Determine the (x, y) coordinate at the center of the cell enclosing the given text.  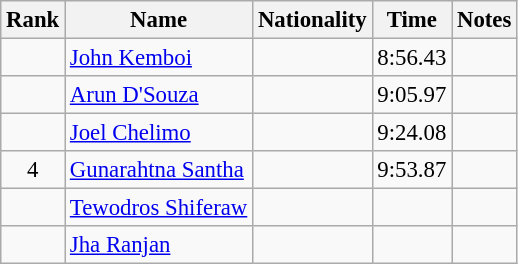
Time (412, 20)
9:05.97 (412, 95)
8:56.43 (412, 58)
Rank (33, 20)
9:24.08 (412, 133)
4 (33, 170)
John Kemboi (159, 58)
Gunarahtna Santha (159, 170)
Jha Ranjan (159, 245)
9:53.87 (412, 170)
Notes (484, 20)
Name (159, 20)
Joel Chelimo (159, 133)
Nationality (312, 20)
Arun D'Souza (159, 95)
Tewodros Shiferaw (159, 208)
